From the cell containing the given text, extract its center point as [x, y] coordinate. 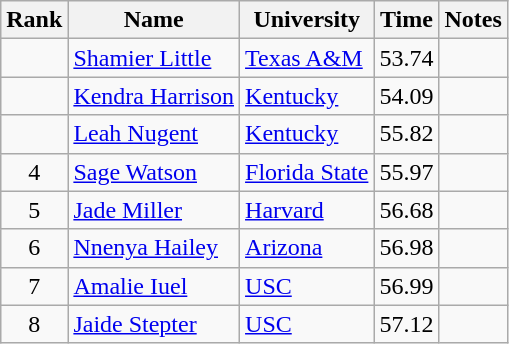
Notes [473, 20]
56.98 [406, 248]
56.99 [406, 286]
Jaide Stepter [154, 324]
Name [154, 20]
6 [34, 248]
7 [34, 286]
Shamier Little [154, 58]
4 [34, 172]
Florida State [307, 172]
Leah Nugent [154, 134]
Harvard [307, 210]
55.82 [406, 134]
Arizona [307, 248]
55.97 [406, 172]
Rank [34, 20]
5 [34, 210]
Kendra Harrison [154, 96]
Time [406, 20]
University [307, 20]
8 [34, 324]
56.68 [406, 210]
57.12 [406, 324]
Texas A&M [307, 58]
53.74 [406, 58]
54.09 [406, 96]
Sage Watson [154, 172]
Nnenya Hailey [154, 248]
Jade Miller [154, 210]
Amalie Iuel [154, 286]
